Search for the cell housing the specified text and yield its (x, y) center coordinate. 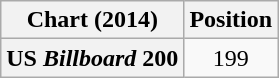
199 (231, 58)
Position (231, 20)
Chart (2014) (92, 20)
US Billboard 200 (92, 58)
